Scan for the cell matching the given text and deliver its (X, Y) coordinate at center. 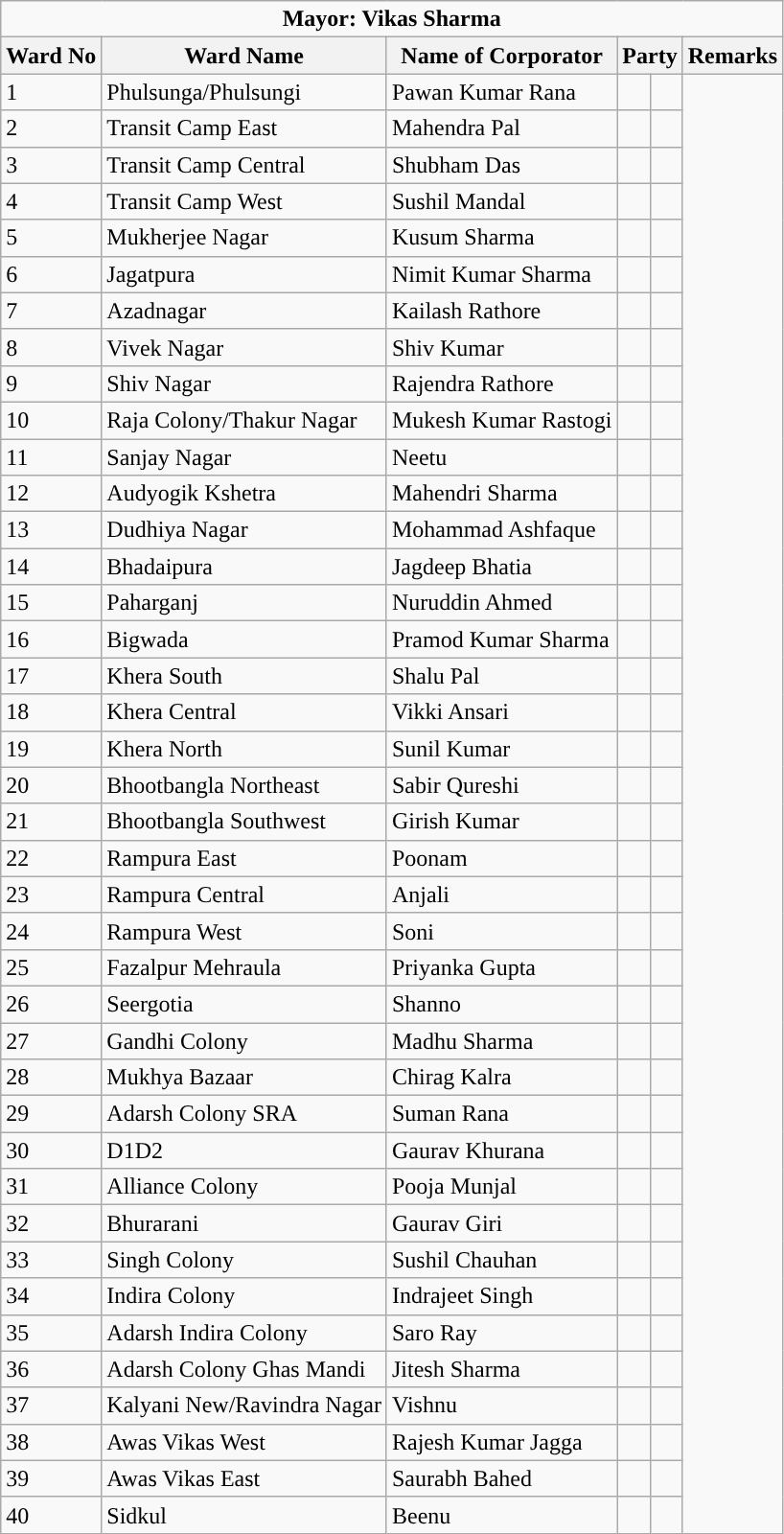
Gaurav Giri (501, 1223)
Azadnagar (244, 311)
18 (52, 712)
Mohammad Ashfaque (501, 530)
32 (52, 1223)
36 (52, 1369)
Rajendra Rathore (501, 383)
Gaurav Khurana (501, 1150)
Priyanka Gupta (501, 967)
5 (52, 238)
Shanno (501, 1004)
Anjali (501, 895)
Transit Camp East (244, 128)
Rampura West (244, 931)
39 (52, 1478)
Shubham Das (501, 165)
Phulsunga/Phulsungi (244, 92)
6 (52, 274)
Party (650, 56)
Singh Colony (244, 1260)
Jagatpura (244, 274)
Khera Central (244, 712)
Nimit Kumar Sharma (501, 274)
Pawan Kumar Rana (501, 92)
Beenu (501, 1515)
9 (52, 383)
Sushil Mandal (501, 201)
Adarsh Indira Colony (244, 1333)
Ward Name (244, 56)
7 (52, 311)
Transit Camp West (244, 201)
38 (52, 1442)
Mukhya Bazaar (244, 1078)
3 (52, 165)
Bhootbangla Southwest (244, 822)
31 (52, 1187)
Vivek Nagar (244, 347)
Adarsh Colony Ghas Mandi (244, 1369)
Kalyani New/Ravindra Nagar (244, 1406)
Pramod Kumar Sharma (501, 639)
Bhurarani (244, 1223)
Seergotia (244, 1004)
Mayor: Vikas Sharma (392, 19)
26 (52, 1004)
Sabir Qureshi (501, 785)
Jitesh Sharma (501, 1369)
Soni (501, 931)
37 (52, 1406)
Transit Camp Central (244, 165)
1 (52, 92)
25 (52, 967)
Dudhiya Nagar (244, 530)
Bhadaipura (244, 567)
Madhu Sharma (501, 1040)
Neetu (501, 457)
Paharganj (244, 603)
23 (52, 895)
Mahendra Pal (501, 128)
Suman Rana (501, 1114)
Sidkul (244, 1515)
Mahendri Sharma (501, 494)
Mukesh Kumar Rastogi (501, 420)
Fazalpur Mehraula (244, 967)
34 (52, 1296)
Name of Corporator (501, 56)
Gandhi Colony (244, 1040)
Mukherjee Nagar (244, 238)
Ward No (52, 56)
Khera South (244, 676)
Rampura Central (244, 895)
Jagdeep Bhatia (501, 567)
21 (52, 822)
29 (52, 1114)
Sanjay Nagar (244, 457)
11 (52, 457)
Shalu Pal (501, 676)
Raja Colony/Thakur Nagar (244, 420)
22 (52, 858)
Saro Ray (501, 1333)
33 (52, 1260)
12 (52, 494)
Indira Colony (244, 1296)
Saurabh Bahed (501, 1478)
Adarsh Colony SRA (244, 1114)
4 (52, 201)
Pooja Munjal (501, 1187)
Sushil Chauhan (501, 1260)
30 (52, 1150)
Audyogik Kshetra (244, 494)
Indrajeet Singh (501, 1296)
Poonam (501, 858)
24 (52, 931)
35 (52, 1333)
Nuruddin Ahmed (501, 603)
Kusum Sharma (501, 238)
Bigwada (244, 639)
Sunil Kumar (501, 749)
Vikki Ansari (501, 712)
Awas Vikas West (244, 1442)
27 (52, 1040)
8 (52, 347)
17 (52, 676)
Bhootbangla Northeast (244, 785)
2 (52, 128)
15 (52, 603)
20 (52, 785)
Rajesh Kumar Jagga (501, 1442)
Rampura East (244, 858)
Shiv Nagar (244, 383)
16 (52, 639)
10 (52, 420)
Awas Vikas East (244, 1478)
Chirag Kalra (501, 1078)
14 (52, 567)
Kailash Rathore (501, 311)
13 (52, 530)
19 (52, 749)
Alliance Colony (244, 1187)
28 (52, 1078)
Remarks (732, 56)
Girish Kumar (501, 822)
D1D2 (244, 1150)
Vishnu (501, 1406)
40 (52, 1515)
Khera North (244, 749)
Shiv Kumar (501, 347)
